Identify which cell holds the provided text, then report its (x, y) central coordinate. 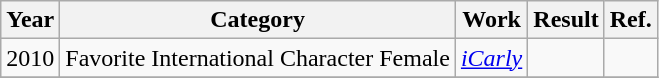
iCarly (491, 58)
2010 (30, 58)
Work (491, 20)
Ref. (630, 20)
Favorite International Character Female (258, 58)
Result (566, 20)
Year (30, 20)
Category (258, 20)
